Locate the cell with the specified text and output its [X, Y] center coordinate. 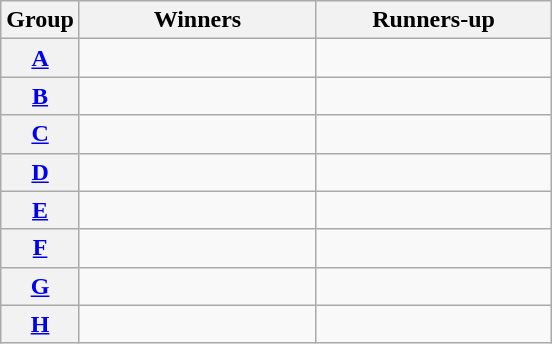
Winners [197, 20]
C [40, 134]
H [40, 324]
Runners-up [433, 20]
D [40, 172]
Group [40, 20]
G [40, 286]
A [40, 58]
B [40, 96]
E [40, 210]
F [40, 248]
